Detect which cell encompasses the target text, then output its [x, y] center coordinate. 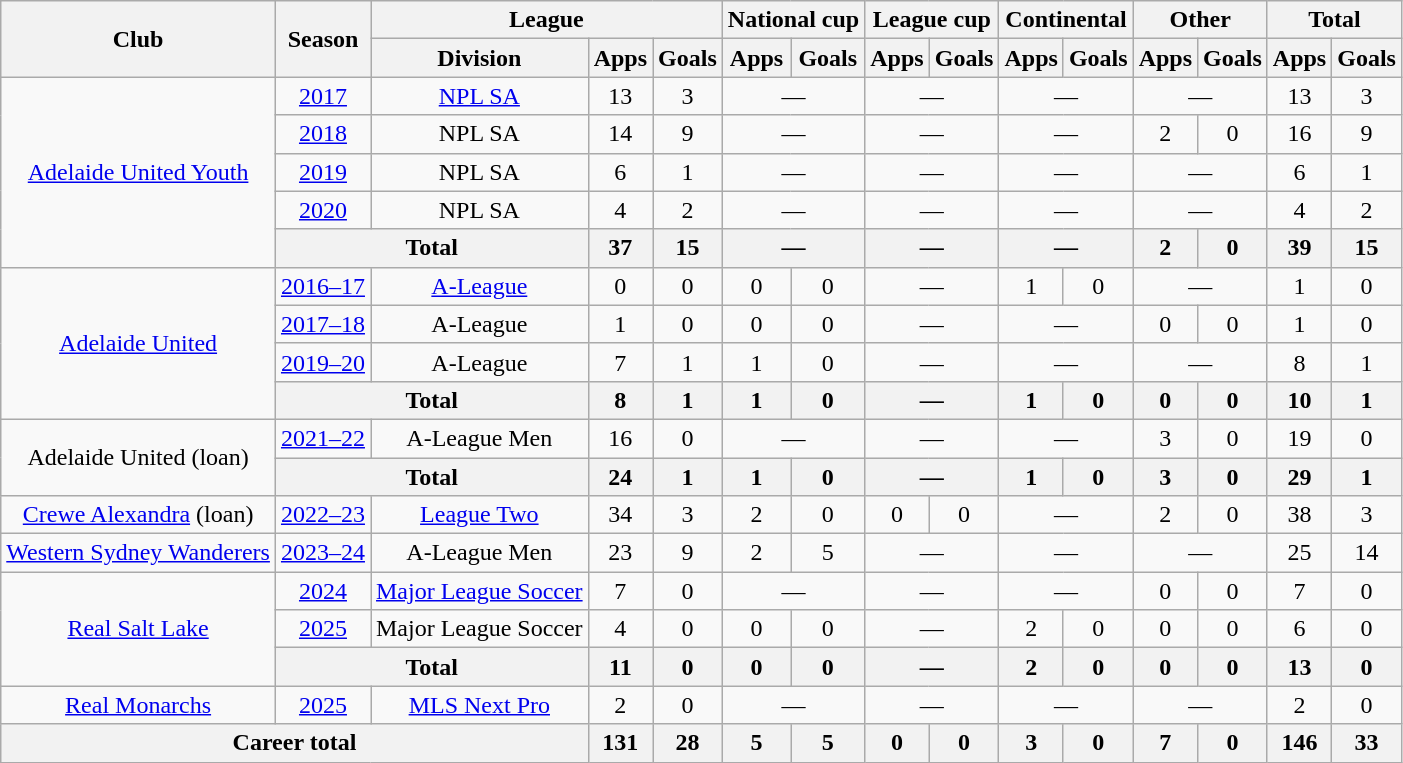
Western Sydney Wanderers [138, 553]
2021–22 [322, 438]
Division [479, 58]
2022–23 [322, 515]
Adelaide United (loan) [138, 457]
2017–18 [322, 324]
Continental [1066, 20]
10 [1299, 400]
2019 [322, 172]
2019–20 [322, 362]
24 [620, 477]
19 [1299, 438]
2018 [322, 134]
Adelaide United Youth [138, 172]
11 [620, 667]
28 [688, 743]
National cup [793, 20]
2024 [322, 591]
Other [1200, 20]
33 [1367, 743]
146 [1299, 743]
Crewe Alexandra (loan) [138, 515]
38 [1299, 515]
Adelaide United [138, 343]
Season [322, 39]
League [546, 20]
Club [138, 39]
37 [620, 248]
Real Salt Lake [138, 629]
34 [620, 515]
23 [620, 553]
League cup [932, 20]
2023–24 [322, 553]
2016–17 [322, 286]
Real Monarchs [138, 705]
29 [1299, 477]
39 [1299, 248]
MLS Next Pro [479, 705]
131 [620, 743]
2020 [322, 210]
25 [1299, 553]
2017 [322, 96]
League Two [479, 515]
Career total [294, 743]
